Return the (x, y) coordinate for the center point of the cell that contains the specified text.  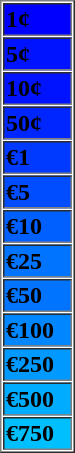
€100 (38, 330)
€500 (38, 398)
1¢ (38, 20)
€1 (38, 158)
€750 (38, 434)
€25 (38, 260)
€5 (38, 192)
50¢ (38, 122)
5¢ (38, 54)
€10 (38, 226)
€50 (38, 296)
€250 (38, 364)
10¢ (38, 88)
